Determine the (X, Y) coordinate at the center of the cell enclosing the given text.  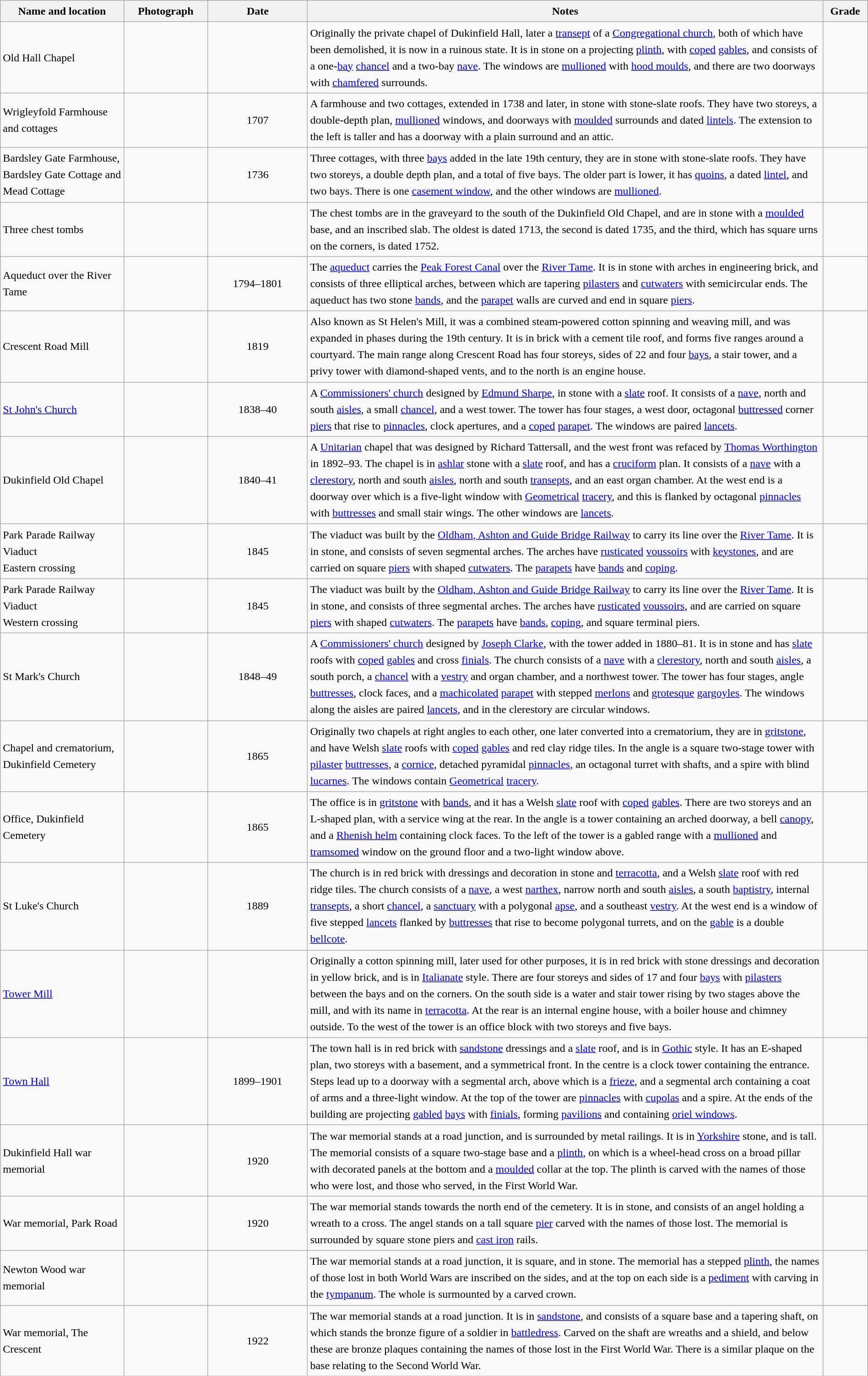
Tower Mill (62, 994)
1707 (258, 120)
1794–1801 (258, 284)
Newton Wood war memorial (62, 1278)
1838–40 (258, 409)
1848–49 (258, 677)
Town Hall (62, 1082)
Three chest tombs (62, 229)
Park Parade Railway ViaductWestern crossing (62, 605)
Wrigleyfold Farmhouse and cottages (62, 120)
War memorial, Park Road (62, 1224)
Chapel and crematorium,Dukinfield Cemetery (62, 756)
Park Parade Railway ViaductEastern crossing (62, 551)
1889 (258, 907)
Aqueduct over the River Tame (62, 284)
Dukinfield Old Chapel (62, 480)
1899–1901 (258, 1082)
Bardsley Gate Farmhouse, Bardsley Gate Cottage and Mead Cottage (62, 175)
St Luke's Church (62, 907)
War memorial, The Crescent (62, 1341)
1922 (258, 1341)
Crescent Road Mill (62, 346)
Grade (845, 11)
Name and location (62, 11)
Date (258, 11)
Dukinfield Hall war memorial (62, 1160)
Old Hall Chapel (62, 58)
1819 (258, 346)
St John's Church (62, 409)
St Mark's Church (62, 677)
1736 (258, 175)
Photograph (166, 11)
1840–41 (258, 480)
Notes (565, 11)
Office, Dukinfield Cemetery (62, 827)
